Extract the [x, y] coordinate from the center of the cell holding the provided text.  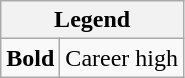
Legend [92, 20]
Career high [122, 58]
Bold [30, 58]
